Detect which cell encompasses the target text, then output its [x, y] center coordinate. 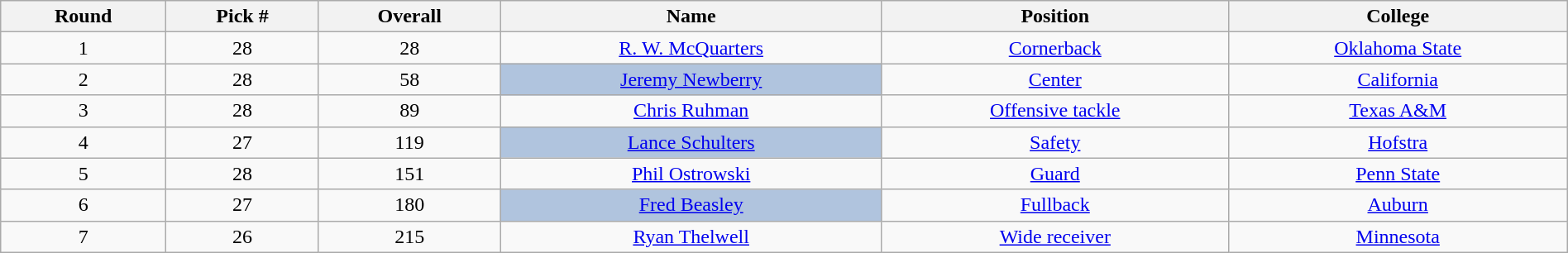
Offensive tackle [1055, 111]
Center [1055, 79]
89 [409, 111]
Chris Ruhman [691, 111]
180 [409, 205]
Fullback [1055, 205]
Fred Beasley [691, 205]
Position [1055, 17]
Wide receiver [1055, 236]
Oklahoma State [1398, 48]
215 [409, 236]
4 [84, 142]
Round [84, 17]
California [1398, 79]
Ryan Thelwell [691, 236]
58 [409, 79]
Pick # [243, 17]
7 [84, 236]
1 [84, 48]
2 [84, 79]
Auburn [1398, 205]
6 [84, 205]
Jeremy Newberry [691, 79]
5 [84, 174]
3 [84, 111]
Texas A&M [1398, 111]
Minnesota [1398, 236]
Name [691, 17]
Safety [1055, 142]
119 [409, 142]
151 [409, 174]
Guard [1055, 174]
Lance Schulters [691, 142]
Hofstra [1398, 142]
Phil Ostrowski [691, 174]
Overall [409, 17]
College [1398, 17]
Penn State [1398, 174]
26 [243, 236]
R. W. McQuarters [691, 48]
Cornerback [1055, 48]
